Scan for the cell matching the given text and deliver its (x, y) coordinate at center. 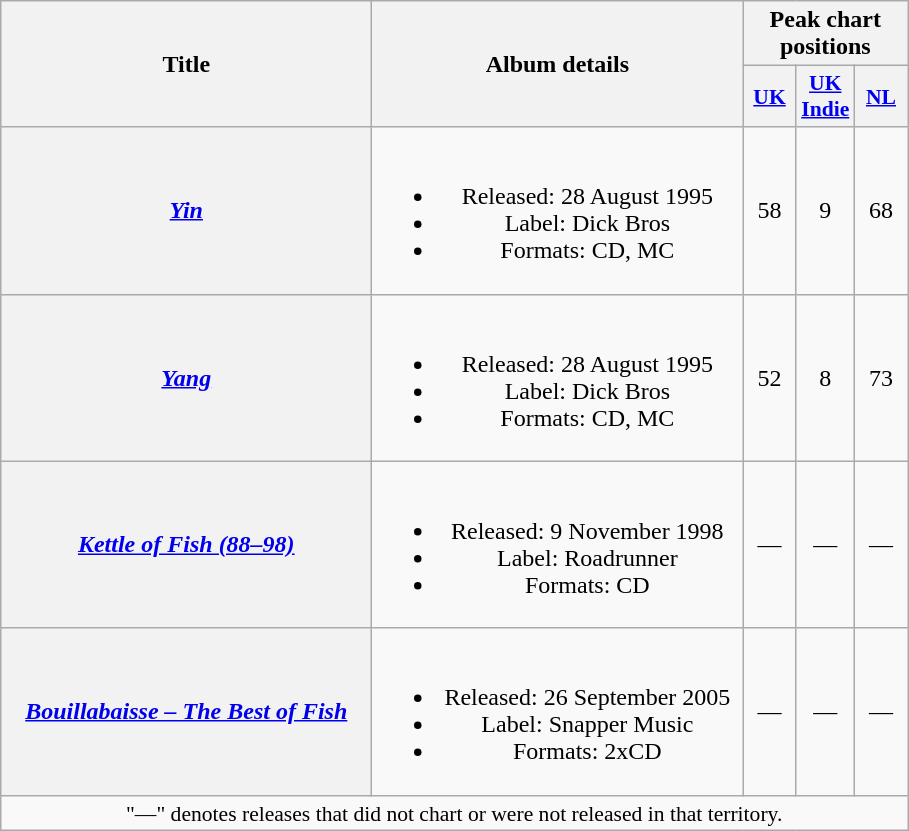
Released: 9 November 1998Label: RoadrunnerFormats: CD (558, 544)
68 (880, 210)
Released: 26 September 2005Label: Snapper MusicFormats: 2xCD (558, 712)
9 (825, 210)
Title (186, 64)
8 (825, 378)
UK Indie (825, 96)
52 (770, 378)
Peak chart positions (826, 34)
"—" denotes releases that did not chart or were not released in that territory. (454, 813)
Kettle of Fish (88–98) (186, 544)
Yin (186, 210)
58 (770, 210)
Yang (186, 378)
UK (770, 96)
NL (880, 96)
73 (880, 378)
Album details (558, 64)
Bouillabaisse – The Best of Fish (186, 712)
